Detect which cell encompasses the target text, then output its (X, Y) center coordinate. 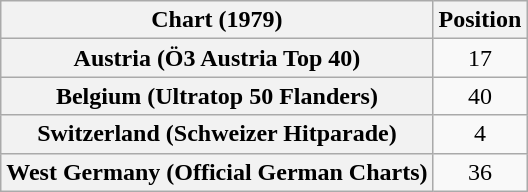
Austria (Ö3 Austria Top 40) (217, 58)
Chart (1979) (217, 20)
40 (480, 96)
Position (480, 20)
Belgium (Ultratop 50 Flanders) (217, 96)
4 (480, 134)
Switzerland (Schweizer Hitparade) (217, 134)
17 (480, 58)
West Germany (Official German Charts) (217, 172)
36 (480, 172)
